For the text-containing cell, return its midpoint in [X, Y] coordinate format. 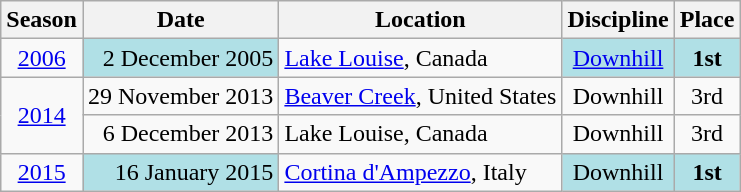
Beaver Creek, United States [420, 96]
6 December 2013 [180, 134]
Location [420, 20]
Season [42, 20]
2006 [42, 58]
Cortina d'Ampezzo, Italy [420, 172]
Place [707, 20]
2014 [42, 115]
29 November 2013 [180, 96]
Discipline [618, 20]
2 December 2005 [180, 58]
2015 [42, 172]
Date [180, 20]
16 January 2015 [180, 172]
